Find where the given text appears and provide that cell's center as (X, Y) coordinate. 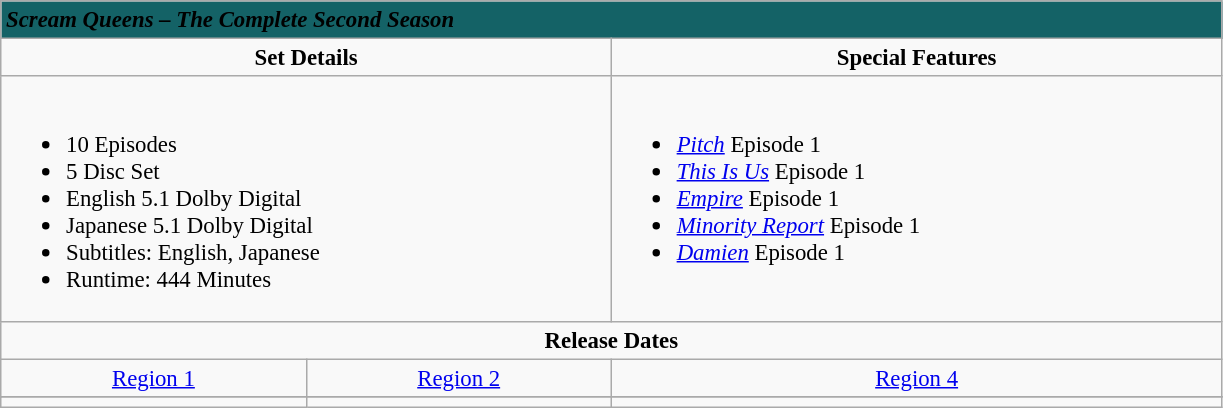
Scream Queens – The Complete Second Season (612, 20)
Pitch Episode 1This Is Us Episode 1Empire Episode 1Minority Report Episode 1Damien Episode 1 (916, 198)
Release Dates (612, 340)
Region 2 (458, 378)
Special Features (916, 58)
Region 4 (916, 378)
Region 1 (154, 378)
10 Episodes5 Disc SetEnglish 5.1 Dolby DigitalJapanese 5.1 Dolby DigitalSubtitles: English, JapaneseRuntime: 444 Minutes (306, 198)
Set Details (306, 58)
